Capture the cell that displays the provided text and extract its (X, Y) central coordinate. 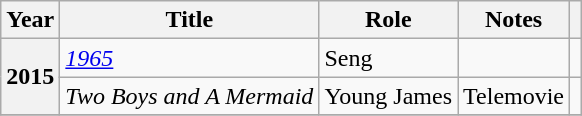
2015 (30, 77)
Two Boys and A Mermaid (190, 96)
Seng (388, 58)
Title (190, 20)
1965 (190, 58)
Telemovie (514, 96)
Role (388, 20)
Young James (388, 96)
Notes (514, 20)
Year (30, 20)
